Capture the cell that displays the provided text and extract its [x, y] central coordinate. 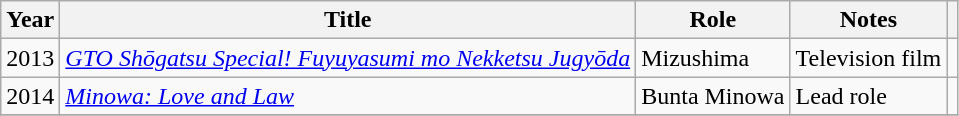
2014 [30, 96]
Television film [868, 58]
Year [30, 20]
Notes [868, 20]
Title [348, 20]
Lead role [868, 96]
GTO Shōgatsu Special! Fuyuyasumi mo Nekketsu Jugyōda [348, 58]
Minowa: Love and Law [348, 96]
Bunta Minowa [713, 96]
2013 [30, 58]
Mizushima [713, 58]
Role [713, 20]
